Extract the (X, Y) coordinate from the center of the cell holding the provided text.  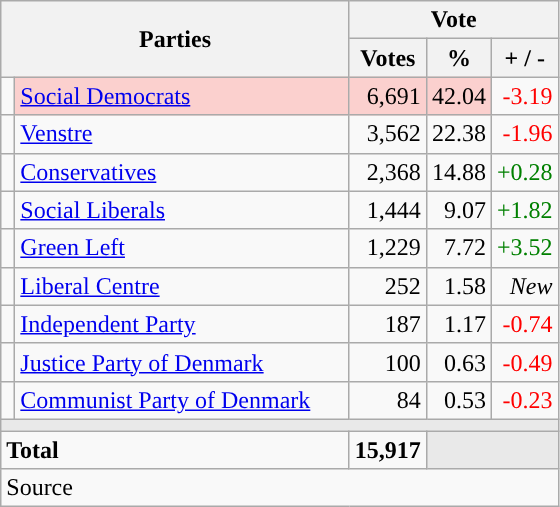
6,691 (388, 96)
9.07 (458, 210)
New (524, 286)
1.17 (458, 324)
Total (176, 449)
100 (388, 362)
15,917 (388, 449)
-0.23 (524, 400)
Venstre (182, 134)
3,562 (388, 134)
Parties (176, 39)
1,444 (388, 210)
Liberal Centre (182, 286)
Social Democrats (182, 96)
-0.74 (524, 324)
Justice Party of Denmark (182, 362)
% (458, 58)
Communist Party of Denmark (182, 400)
-0.49 (524, 362)
Source (280, 488)
+3.52 (524, 248)
84 (388, 400)
42.04 (458, 96)
Votes (388, 58)
22.38 (458, 134)
1,229 (388, 248)
1.58 (458, 286)
-1.96 (524, 134)
+0.28 (524, 172)
0.63 (458, 362)
0.53 (458, 400)
+1.82 (524, 210)
Social Liberals (182, 210)
252 (388, 286)
-3.19 (524, 96)
14.88 (458, 172)
187 (388, 324)
+ / - (524, 58)
7.72 (458, 248)
Conservatives (182, 172)
2,368 (388, 172)
Vote (454, 20)
Independent Party (182, 324)
Green Left (182, 248)
